Locate the cell with the specified text and output its (x, y) center coordinate. 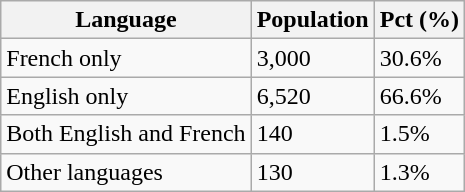
Pct (%) (419, 20)
French only (126, 58)
30.6% (419, 58)
Population (312, 20)
6,520 (312, 96)
140 (312, 134)
Both English and French (126, 134)
130 (312, 172)
1.3% (419, 172)
3,000 (312, 58)
Other languages (126, 172)
Language (126, 20)
1.5% (419, 134)
English only (126, 96)
66.6% (419, 96)
